Find where the given text appears and provide that cell's center as [x, y] coordinate. 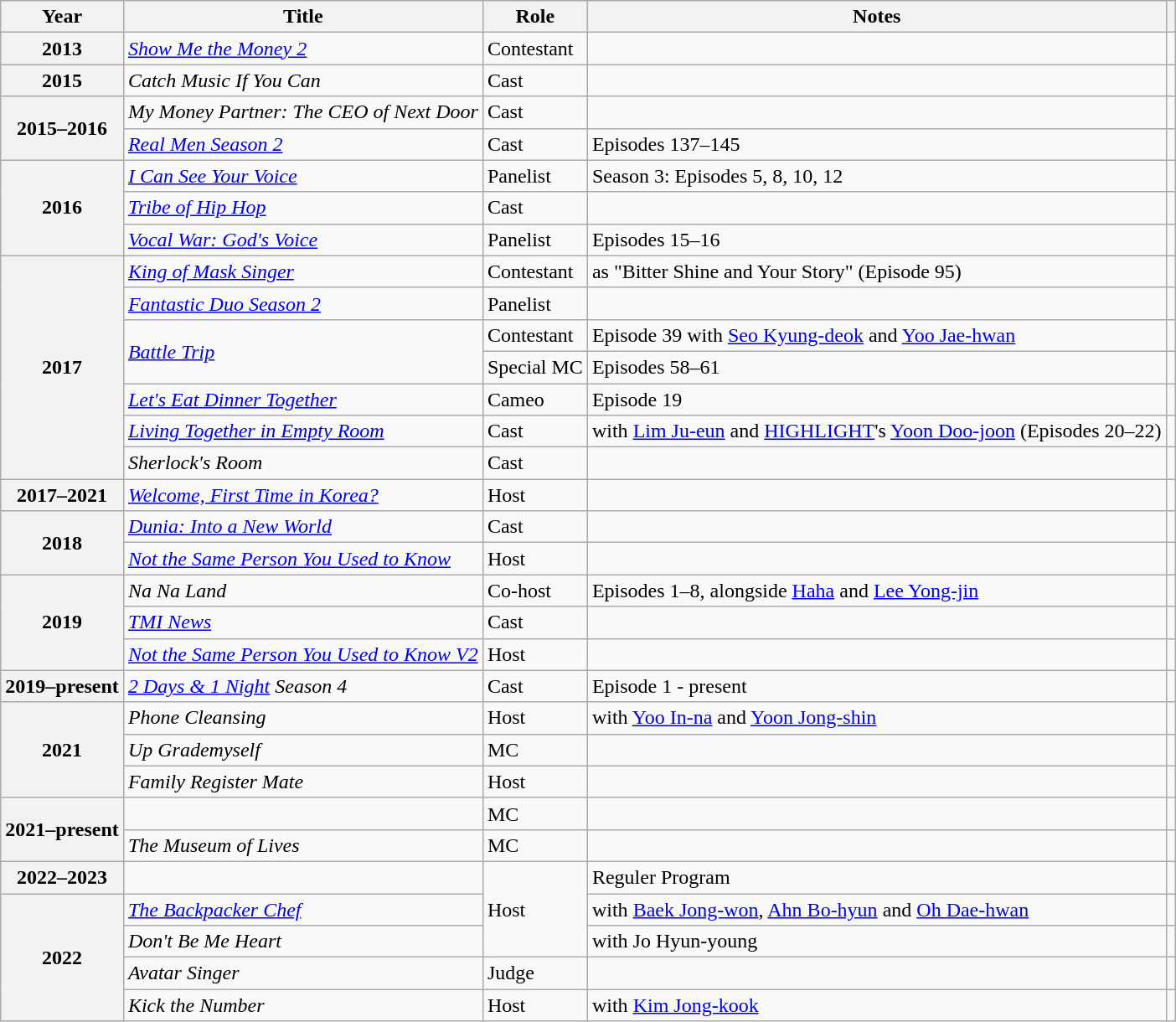
Let's Eat Dinner Together [303, 400]
2022–2023 [62, 877]
Notes [876, 17]
2013 [62, 49]
Family Register Mate [303, 782]
Year [62, 17]
2015 [62, 80]
Catch Music If You Can [303, 80]
TMI News [303, 622]
2022 [62, 957]
Episode 19 [876, 400]
Phone Cleansing [303, 718]
Judge [534, 973]
2019–present [62, 686]
with Yoo In-na and Yoon Jong-shin [876, 718]
with Baek Jong-won, Ahn Bo-hyun and Oh Dae-hwan [876, 909]
2 Days & 1 Night Season 4 [303, 686]
Special MC [534, 367]
Episodes 15–16 [876, 240]
2016 [62, 208]
with Kim Jong-kook [876, 1005]
Episode 1 - present [876, 686]
2021 [62, 750]
Show Me the Money 2 [303, 49]
2015–2016 [62, 128]
Co-host [534, 591]
Real Men Season 2 [303, 144]
Vocal War: God's Voice [303, 240]
My Money Partner: The CEO of Next Door [303, 112]
Na Na Land [303, 591]
Dunia: Into a New World [303, 527]
2019 [62, 622]
Battle Trip [303, 351]
Not the Same Person You Used to Know V2 [303, 654]
Living Together in Empty Room [303, 431]
King of Mask Singer [303, 271]
Not the Same Person You Used to Know [303, 559]
Kick the Number [303, 1005]
The Museum of Lives [303, 845]
Role [534, 17]
as "Bitter Shine and Your Story" (Episode 95) [876, 271]
Cameo [534, 400]
The Backpacker Chef [303, 909]
Sherlock's Room [303, 463]
Don't Be Me Heart [303, 942]
Reguler Program [876, 877]
Episodes 137–145 [876, 144]
2021–present [62, 829]
Episode 39 with Seo Kyung-deok and Yoo Jae-hwan [876, 335]
Season 3: Episodes 5, 8, 10, 12 [876, 176]
Tribe of Hip Hop [303, 208]
Fantastic Duo Season 2 [303, 303]
2018 [62, 543]
Episodes 58–61 [876, 367]
Up Grademyself [303, 750]
with Lim Ju-eun and HIGHLIGHT's Yoon Doo-joon (Episodes 20–22) [876, 431]
2017–2021 [62, 495]
I Can See Your Voice [303, 176]
Avatar Singer [303, 973]
Title [303, 17]
Episodes 1–8, alongside Haha and Lee Yong-jin [876, 591]
2017 [62, 367]
Welcome, First Time in Korea? [303, 495]
with Jo Hyun-young [876, 942]
